From the cell containing the given text, extract its center point as [x, y] coordinate. 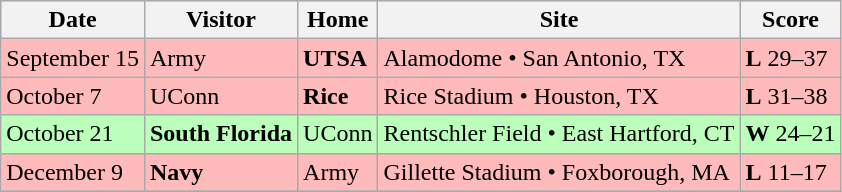
October 21 [73, 134]
L 31–38 [790, 96]
September 15 [73, 58]
Score [790, 20]
October 7 [73, 96]
Rice [338, 96]
W 24–21 [790, 134]
Alamodome • San Antonio, TX [559, 58]
South Florida [220, 134]
Gillette Stadium • Foxborough, MA [559, 172]
Site [559, 20]
Rentschler Field • East Hartford, CT [559, 134]
December 9 [73, 172]
Rice Stadium • Houston, TX [559, 96]
Home [338, 20]
L 29–37 [790, 58]
UTSA [338, 58]
Visitor [220, 20]
Date [73, 20]
Navy [220, 172]
L 11–17 [790, 172]
